Detect which cell encompasses the target text, then output its [x, y] center coordinate. 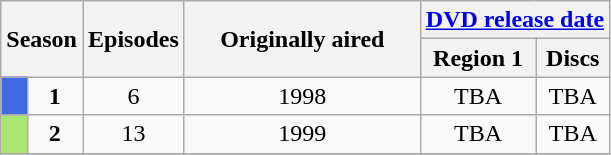
2 [54, 134]
DVD release date [514, 20]
13 [133, 134]
6 [133, 96]
1 [54, 96]
1999 [302, 134]
1998 [302, 96]
Discs [573, 58]
Region 1 [478, 58]
Season [42, 39]
Originally aired [302, 39]
Episodes [133, 39]
